Detect which cell encompasses the target text, then output its [x, y] center coordinate. 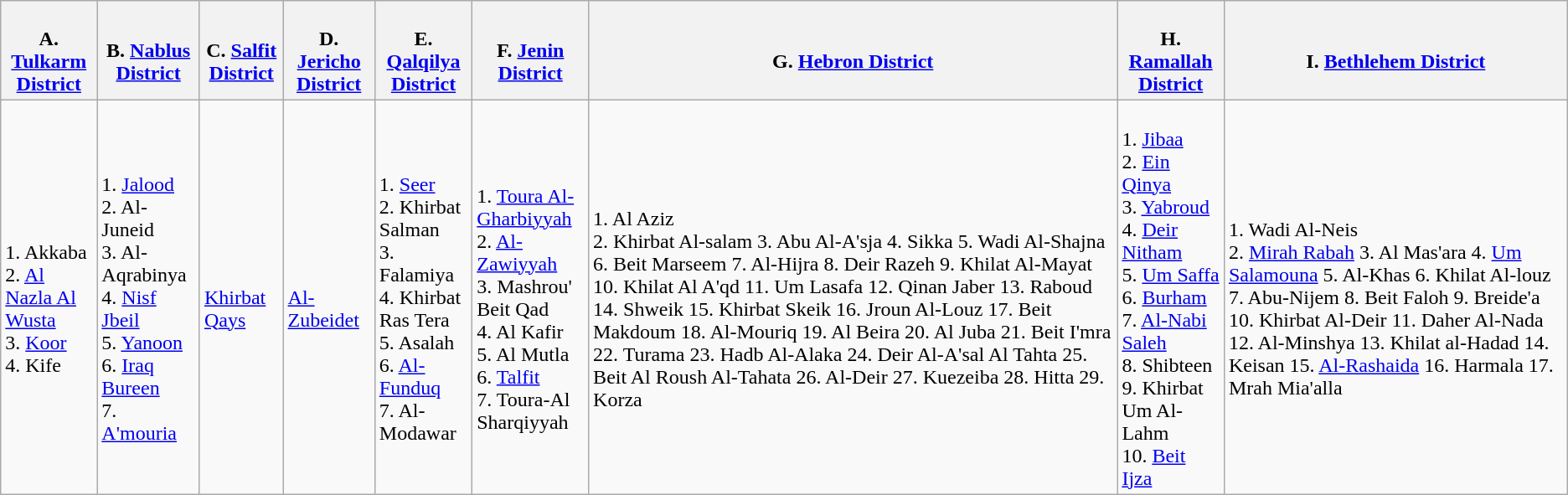
1. Seer2. Khirbat Salman3. Falamiya4. Khirbat Ras Tera5. Asalah6. Al-Funduq7. Al-Modawar [423, 297]
F. Jenin District [531, 50]
H. Ramallah District [1171, 50]
G. Hebron District [853, 50]
B. Nablus District [149, 50]
1. Toura Al-Gharbiyyah2. Al-Zawiyyah3. Mashrou' Beit Qad4. Al Kafir5. Al Mutla6. Talfit7. Toura-Al Sharqiyyah [531, 297]
1. Jibaa2. Ein Qinya3. Yabroud4. Deir Nitham5. Um Saffa6. Burham7. Al-Nabi Saleh8. Shibteen9. Khirbat Um Al-Lahm10. Beit Ijza [1171, 297]
1. Akkaba2. Al Nazla Al Wusta3. Koor4. Kife [49, 297]
A. Tulkarm District [49, 50]
D. Jericho District [328, 50]
E. Qalqilya District [423, 50]
Al-Zubeidet [328, 297]
I. Bethlehem District [1395, 50]
C. Salfit District [241, 50]
1. Jalood2. Al-Juneid3. Al-Aqrabinya4. Nisf Jbeil5. Yanoon6. Iraq Bureen7. A'mouria [149, 297]
Khirbat Qays [241, 297]
